For the text-containing cell, return its midpoint in (X, Y) coordinate format. 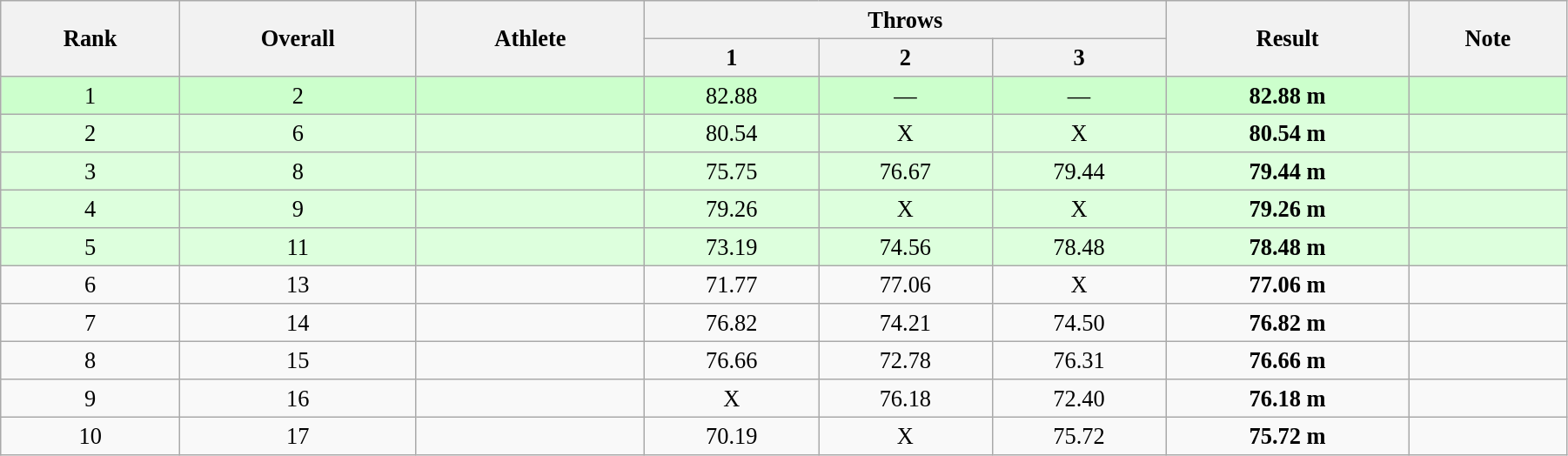
79.44 m (1288, 171)
Note (1488, 38)
7 (90, 323)
70.19 (732, 436)
74.56 (906, 247)
Throws (905, 19)
5 (90, 247)
76.82 m (1288, 323)
80.54 m (1288, 133)
Overall (298, 38)
78.48 m (1288, 247)
79.44 (1079, 171)
75.72 (1079, 436)
75.75 (732, 171)
79.26 (732, 209)
77.06 m (1288, 285)
13 (298, 285)
76.18 m (1288, 399)
82.88 (732, 95)
76.66 m (1288, 360)
76.66 (732, 360)
11 (298, 247)
72.40 (1079, 399)
76.67 (906, 171)
79.26 m (1288, 209)
14 (298, 323)
75.72 m (1288, 436)
76.82 (732, 323)
17 (298, 436)
71.77 (732, 285)
16 (298, 399)
80.54 (732, 133)
74.50 (1079, 323)
73.19 (732, 247)
Rank (90, 38)
76.31 (1079, 360)
15 (298, 360)
78.48 (1079, 247)
82.88 m (1288, 95)
72.78 (906, 360)
77.06 (906, 285)
4 (90, 209)
Result (1288, 38)
76.18 (906, 399)
74.21 (906, 323)
Athlete (531, 38)
10 (90, 436)
